Determine the [X, Y] coordinate at the center of the cell enclosing the given text.  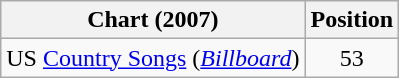
Chart (2007) [153, 20]
US Country Songs (Billboard) [153, 58]
Position [352, 20]
53 [352, 58]
